Pinpoint the cell where the given text exists, returning its [x, y] midpoint coordinate. 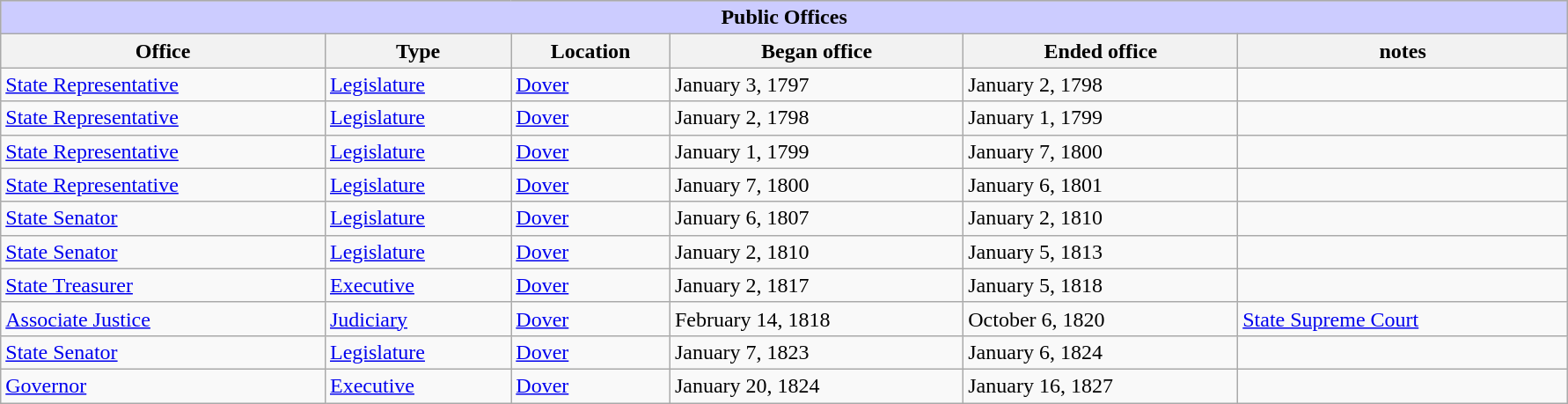
Type [417, 51]
Location [591, 51]
Judiciary [417, 319]
notes [1403, 51]
January 6, 1801 [1101, 185]
State Treasurer [164, 285]
January 5, 1818 [1101, 285]
January 20, 1824 [817, 386]
January 3, 1797 [817, 84]
January 6, 1807 [817, 218]
Began office [817, 51]
January 6, 1824 [1101, 352]
Governor [164, 386]
January 5, 1813 [1101, 252]
Ended office [1101, 51]
January 7, 1823 [817, 352]
Public Offices [785, 18]
Office [164, 51]
January 2, 1817 [817, 285]
State Supreme Court [1403, 319]
Associate Justice [164, 319]
February 14, 1818 [817, 319]
January 16, 1827 [1101, 386]
October 6, 1820 [1101, 319]
